Pinpoint the cell where the given text exists, returning its (X, Y) midpoint coordinate. 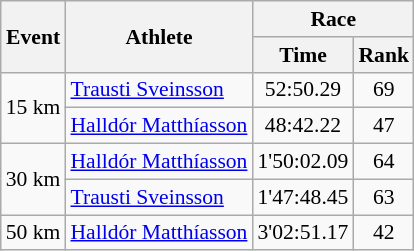
52:50.29 (302, 90)
42 (384, 233)
64 (384, 162)
Race (333, 19)
48:42.22 (302, 126)
47 (384, 126)
63 (384, 197)
Event (34, 36)
3'02:51.17 (302, 233)
50 km (34, 233)
Time (302, 55)
69 (384, 90)
15 km (34, 108)
1'50:02.09 (302, 162)
30 km (34, 180)
1'47:48.45 (302, 197)
Athlete (158, 36)
Rank (384, 55)
